Extract the [X, Y] coordinate from the center of the cell holding the provided text.  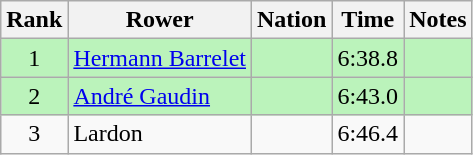
1 [34, 58]
6:46.4 [368, 134]
Time [368, 20]
Nation [292, 20]
6:43.0 [368, 96]
2 [34, 96]
Rank [34, 20]
Lardon [160, 134]
6:38.8 [368, 58]
3 [34, 134]
Rower [160, 20]
André Gaudin [160, 96]
Notes [438, 20]
Hermann Barrelet [160, 58]
